Provide the [X, Y] coordinate of the cell's center where the given text is located.  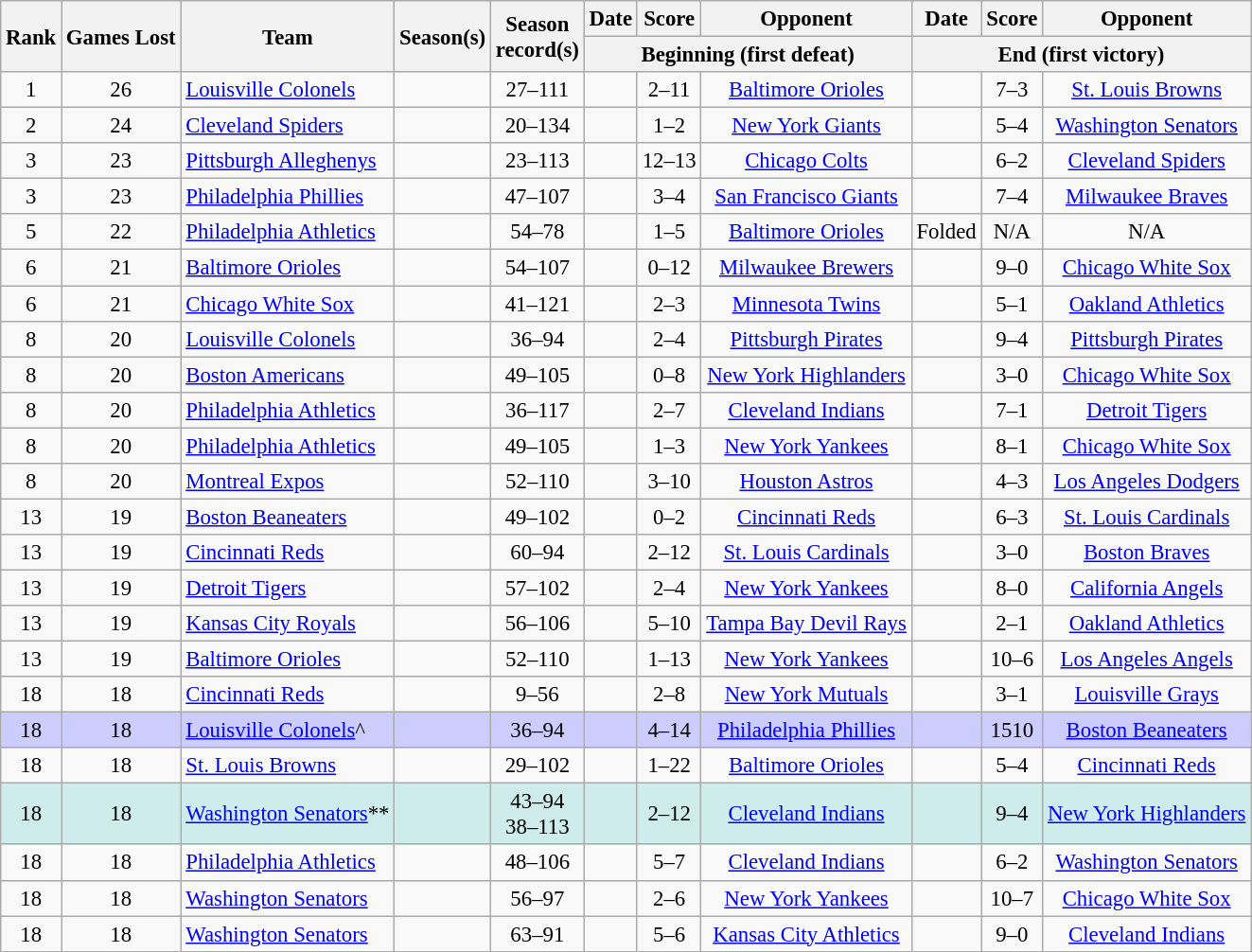
Games Lost [121, 36]
0–12 [669, 268]
2–1 [1013, 624]
27–111 [538, 90]
2–11 [669, 90]
2 [31, 126]
San Francisco Giants [806, 197]
3–1 [1013, 695]
4–3 [1013, 482]
54–107 [538, 268]
1–22 [669, 766]
60–94 [538, 553]
48–106 [538, 863]
49–102 [538, 517]
New York Giants [806, 126]
1–2 [669, 126]
41–121 [538, 304]
29–102 [538, 766]
Season(s) [443, 36]
20–134 [538, 126]
56–97 [538, 898]
Houston Astros [806, 482]
12–13 [669, 161]
4–14 [669, 731]
Kansas City Athletics [806, 934]
1–3 [669, 446]
1510 [1013, 731]
2–6 [669, 898]
Los Angeles Dodgers [1147, 482]
57–102 [538, 588]
Boston Braves [1147, 553]
2–8 [669, 695]
Boston Americans [288, 375]
5 [31, 232]
Montreal Expos [288, 482]
Minnesota Twins [806, 304]
0–8 [669, 375]
10–7 [1013, 898]
1–13 [669, 660]
Rank [31, 36]
26 [121, 90]
8–1 [1013, 446]
Kansas City Royals [288, 624]
Louisville Grays [1147, 695]
0–2 [669, 517]
End (first victory) [1081, 55]
2–3 [669, 304]
Tampa Bay Devil Rays [806, 624]
7–1 [1013, 410]
43–9438–113 [538, 814]
7–3 [1013, 90]
5–1 [1013, 304]
23–113 [538, 161]
New York Mutuals [806, 695]
54–78 [538, 232]
36–117 [538, 410]
63–91 [538, 934]
Milwaukee Brewers [806, 268]
1 [31, 90]
Milwaukee Braves [1147, 197]
2–7 [669, 410]
9–56 [538, 695]
Chicago Colts [806, 161]
Washington Senators** [288, 814]
5–10 [669, 624]
Pittsburgh Alleghenys [288, 161]
Folded [946, 232]
8–0 [1013, 588]
Seasonrecord(s) [538, 36]
56–106 [538, 624]
5–6 [669, 934]
Los Angeles Angels [1147, 660]
5–7 [669, 863]
7–4 [1013, 197]
3–10 [669, 482]
10–6 [1013, 660]
24 [121, 126]
47–107 [538, 197]
3–4 [669, 197]
Team [288, 36]
6–3 [1013, 517]
Louisville Colonels^ [288, 731]
Beginning (first defeat) [748, 55]
California Angels [1147, 588]
22 [121, 232]
1–5 [669, 232]
